For the text-containing cell, return its midpoint in (x, y) coordinate format. 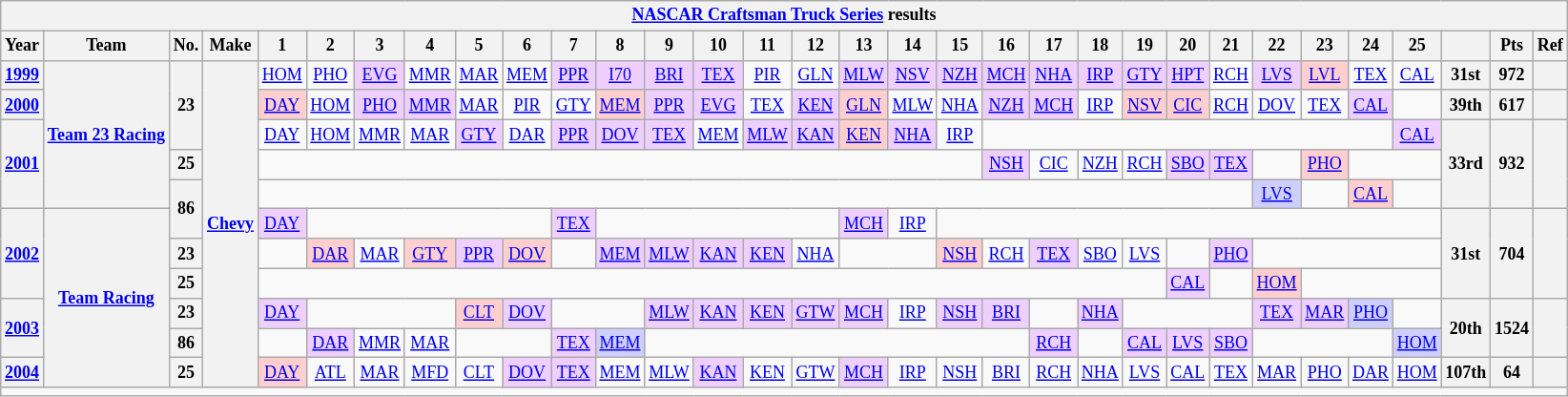
13 (864, 46)
Team Racing (106, 298)
I70 (620, 74)
2001 (23, 164)
Chevy (231, 223)
Team (106, 46)
4 (429, 46)
12 (815, 46)
1 (282, 46)
64 (1513, 372)
2003 (23, 327)
Make (231, 46)
3 (380, 46)
2004 (23, 372)
39th (1466, 105)
2 (330, 46)
Pts (1513, 46)
1524 (1513, 327)
20th (1466, 327)
15 (959, 46)
21 (1231, 46)
ATL (330, 372)
18 (1101, 46)
972 (1513, 74)
10 (718, 46)
8 (620, 46)
MFD (429, 372)
19 (1145, 46)
Ref (1550, 46)
17 (1054, 46)
Year (23, 46)
16 (1006, 46)
Team 23 Racing (106, 135)
20 (1188, 46)
HPT (1188, 74)
22 (1276, 46)
932 (1513, 164)
33rd (1466, 164)
617 (1513, 105)
107th (1466, 372)
No. (185, 46)
9 (670, 46)
2000 (23, 105)
6 (527, 46)
NASCAR Craftsman Truck Series results (784, 15)
2002 (23, 254)
24 (1372, 46)
11 (767, 46)
14 (912, 46)
5 (479, 46)
1999 (23, 74)
LVL (1325, 74)
7 (573, 46)
704 (1513, 254)
